Output the (x, y) coordinate of the center of the cell containing the given text.  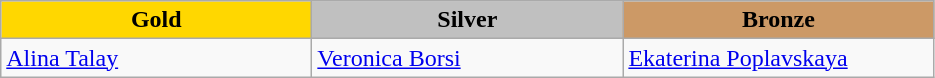
Veronica Borsi (468, 58)
Bronze (778, 20)
Silver (468, 20)
Gold (156, 20)
Alina Talay (156, 58)
Ekaterina Poplavskaya (778, 58)
